Determine the [x, y] coordinate at the center of the cell enclosing the given text.  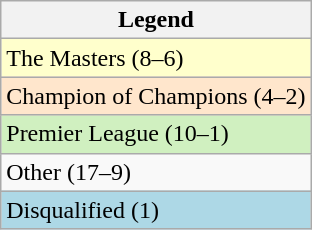
The Masters (8–6) [156, 58]
Premier League (10–1) [156, 134]
Champion of Champions (4–2) [156, 96]
Legend [156, 20]
Disqualified (1) [156, 210]
Other (17–9) [156, 172]
